From the cell containing the given text, extract its center point as (X, Y) coordinate. 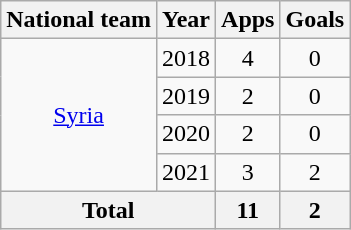
Syria (79, 115)
Total (108, 210)
3 (248, 172)
Year (186, 20)
Goals (315, 20)
2020 (186, 134)
11 (248, 210)
Apps (248, 20)
2021 (186, 172)
2019 (186, 96)
National team (79, 20)
4 (248, 58)
2018 (186, 58)
